Capture the cell that displays the provided text and extract its (X, Y) central coordinate. 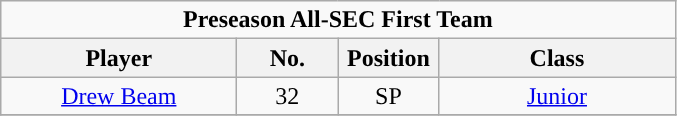
SP (388, 96)
Position (388, 58)
Junior (557, 96)
Drew Beam (119, 96)
No. (288, 58)
Preseason All-SEC First Team (338, 20)
32 (288, 96)
Class (557, 58)
Player (119, 58)
